From the cell containing the given text, extract its center point as [x, y] coordinate. 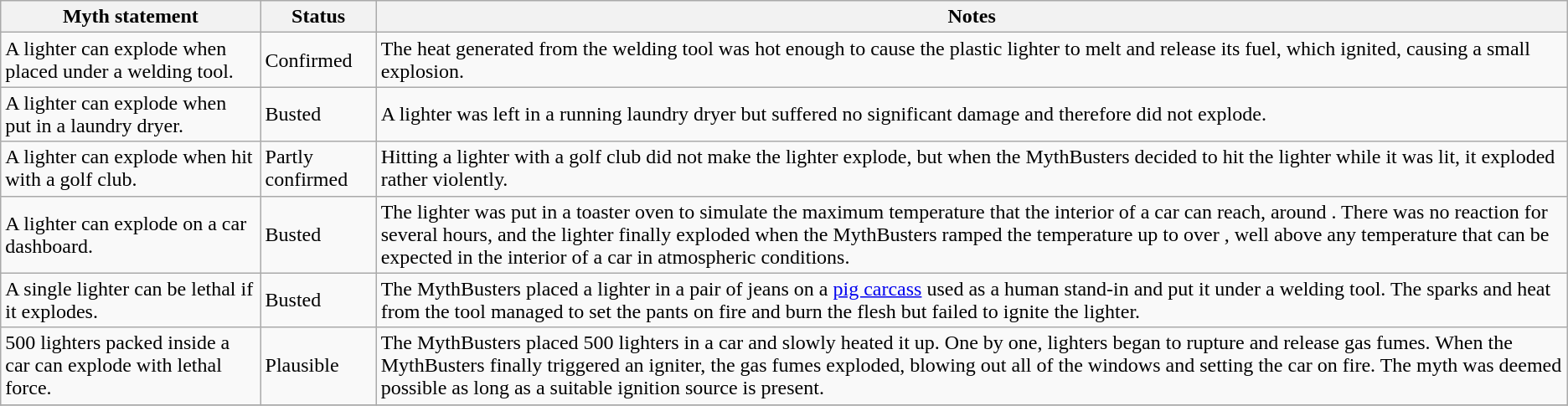
A lighter can explode on a car dashboard. [131, 234]
A lighter was left in a running laundry dryer but suffered no significant damage and therefore did not explode. [972, 114]
A lighter can explode when put in a laundry dryer. [131, 114]
A lighter can explode when hit with a golf club. [131, 169]
Plausible [318, 366]
A lighter can explode when placed under a welding tool. [131, 60]
Notes [972, 17]
A single lighter can be lethal if it explodes. [131, 300]
Confirmed [318, 60]
Partly confirmed [318, 169]
500 lighters packed inside a car can explode with lethal force. [131, 366]
Myth statement [131, 17]
Status [318, 17]
